Search for the cell housing the specified text and yield its (x, y) center coordinate. 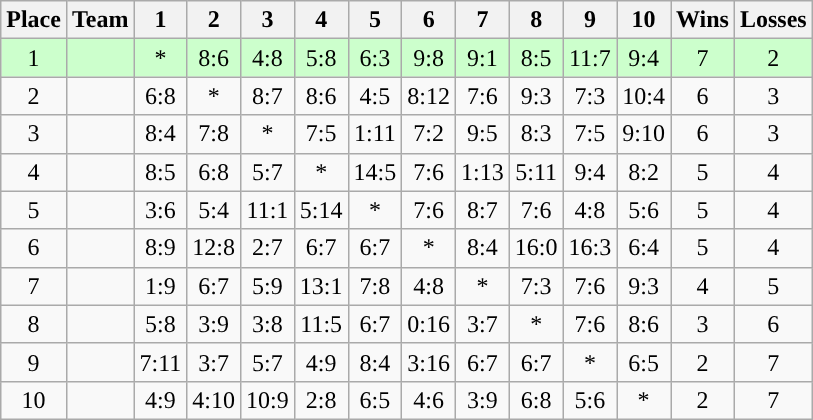
4:5 (375, 96)
3:6 (160, 210)
5:11 (536, 172)
9:10 (644, 134)
4:6 (429, 400)
8:3 (536, 134)
10:9 (268, 400)
8:12 (429, 96)
Wins (702, 20)
8:2 (644, 172)
7:2 (429, 134)
7:11 (160, 362)
8:9 (160, 248)
10:4 (644, 96)
9:5 (483, 134)
4:10 (214, 400)
5:14 (321, 210)
5:9 (268, 286)
3:16 (429, 362)
5:4 (214, 210)
3:8 (268, 324)
1:11 (375, 134)
11:7 (590, 58)
9:8 (429, 58)
12:8 (214, 248)
6:4 (644, 248)
Losses (773, 20)
14:5 (375, 172)
13:1 (321, 286)
2:7 (268, 248)
0:16 (429, 324)
6:3 (375, 58)
2:8 (321, 400)
1:13 (483, 172)
9:1 (483, 58)
16:3 (590, 248)
Place (34, 20)
Team (100, 20)
11:1 (268, 210)
16:0 (536, 248)
11:5 (321, 324)
1:9 (160, 286)
